Search for the cell housing the specified text and yield its (x, y) center coordinate. 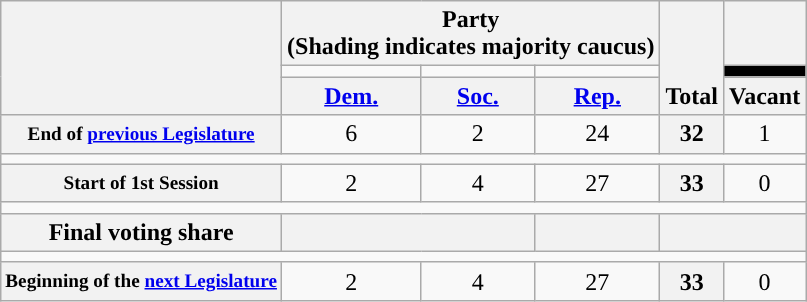
Final voting share (142, 232)
Rep. (598, 96)
Vacant (764, 96)
Soc. (478, 96)
Total (692, 58)
Start of 1st Session (142, 183)
Party (Shading indicates majority caucus) (471, 34)
1 (764, 134)
End of previous Legislature (142, 134)
Beginning of the next Legislature (142, 281)
6 (352, 134)
24 (598, 134)
32 (692, 134)
Dem. (352, 96)
